Determine the (x, y) coordinate at the center of the cell enclosing the given text.  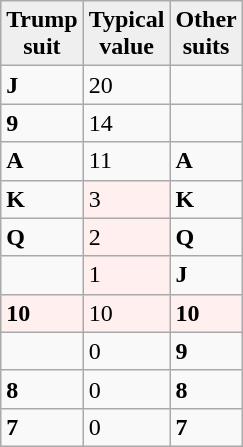
3 (126, 199)
14 (126, 123)
20 (126, 85)
Othersuits (206, 34)
Typicalvalue (126, 34)
1 (126, 275)
Trumpsuit (42, 34)
2 (126, 237)
11 (126, 161)
